Search for the cell housing the specified text and yield its (X, Y) center coordinate. 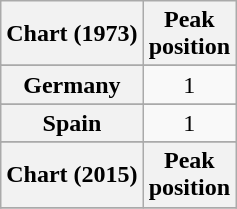
Chart (1973) (72, 34)
Chart (2015) (72, 174)
Spain (72, 123)
Germany (72, 85)
